Scan for the cell matching the given text and deliver its (X, Y) coordinate at center. 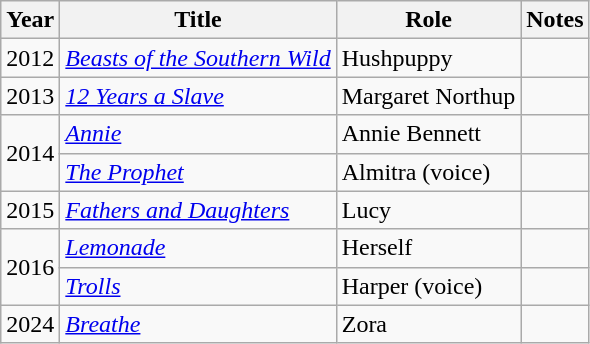
2014 (30, 153)
2024 (30, 324)
2013 (30, 96)
Hushpuppy (428, 58)
Notes (555, 20)
Lemonade (198, 248)
The Prophet (198, 172)
Fathers and Daughters (198, 210)
Lucy (428, 210)
Beasts of the Southern Wild (198, 58)
2016 (30, 267)
12 Years a Slave (198, 96)
Title (198, 20)
Zora (428, 324)
2015 (30, 210)
Role (428, 20)
Year (30, 20)
2012 (30, 58)
Herself (428, 248)
Margaret Northup (428, 96)
Trolls (198, 286)
Annie Bennett (428, 134)
Breathe (198, 324)
Annie (198, 134)
Harper (voice) (428, 286)
Almitra (voice) (428, 172)
